Capture the cell that displays the provided text and extract its [X, Y] central coordinate. 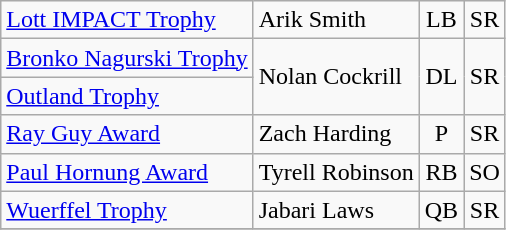
Lott IMPACT Trophy [127, 20]
Wuerffel Trophy [127, 210]
Jabari Laws [336, 210]
Nolan Cockrill [336, 77]
Arik Smith [336, 20]
Outland Trophy [127, 96]
RB [441, 172]
Tyrell Robinson [336, 172]
QB [441, 210]
SO [485, 172]
Zach Harding [336, 134]
Paul Hornung Award [127, 172]
Ray Guy Award [127, 134]
Bronko Nagurski Trophy [127, 58]
DL [441, 77]
P [441, 134]
LB [441, 20]
